Scan for the cell matching the given text and deliver its [x, y] coordinate at center. 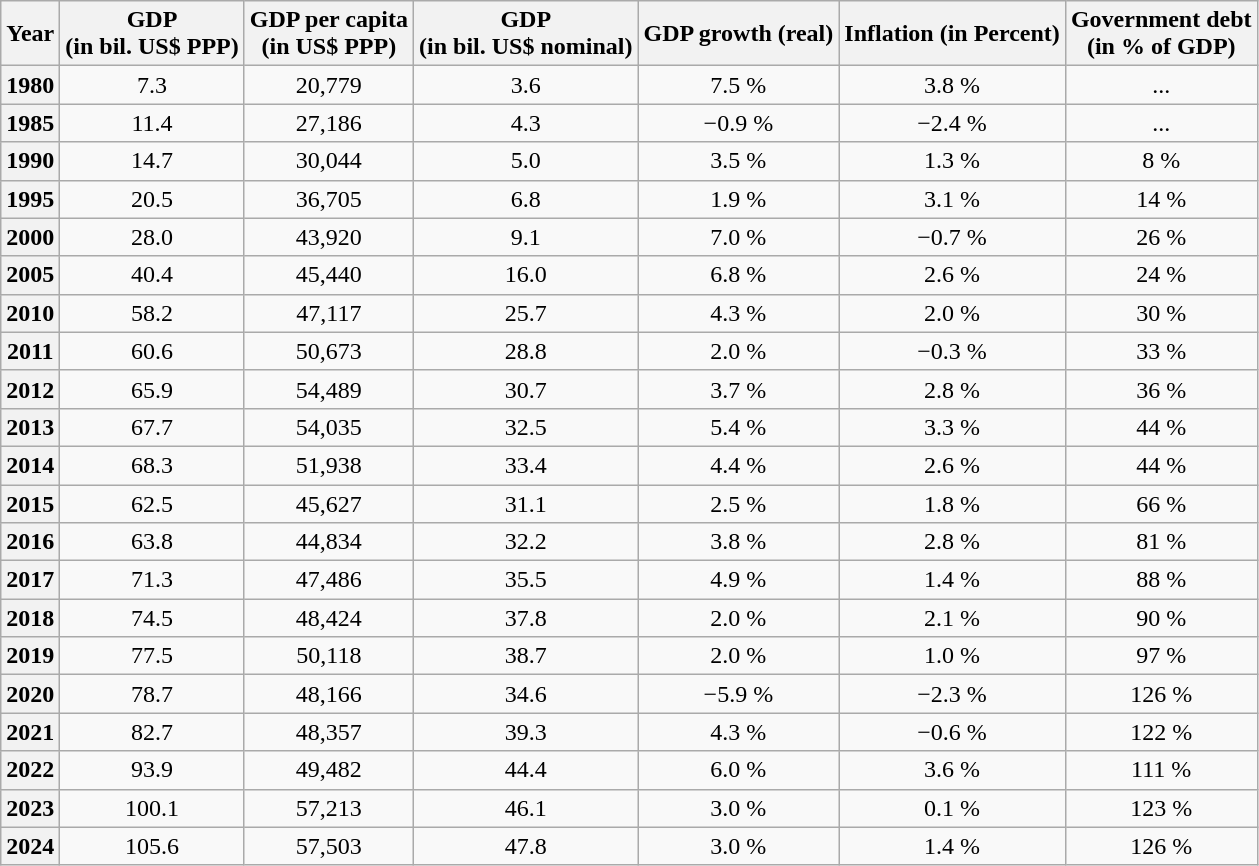
48,424 [328, 618]
26 % [1161, 237]
66 % [1161, 503]
97 % [1161, 656]
63.8 [152, 542]
47,486 [328, 580]
58.2 [152, 313]
28.0 [152, 237]
11.4 [152, 123]
1.9 % [738, 199]
GDP per capita(in US$ PPP) [328, 34]
105.6 [152, 846]
16.0 [526, 275]
2022 [30, 770]
2013 [30, 427]
36 % [1161, 389]
122 % [1161, 732]
2023 [30, 808]
71.3 [152, 580]
30.7 [526, 389]
30 % [1161, 313]
50,118 [328, 656]
2.1 % [952, 618]
44.4 [526, 770]
60.6 [152, 351]
2020 [30, 694]
2021 [30, 732]
4.3 [526, 123]
2016 [30, 542]
2005 [30, 275]
32.2 [526, 542]
78.7 [152, 694]
40.4 [152, 275]
93.9 [152, 770]
62.5 [152, 503]
67.7 [152, 427]
27,186 [328, 123]
2011 [30, 351]
39.3 [526, 732]
2012 [30, 389]
2015 [30, 503]
37.8 [526, 618]
35.5 [526, 580]
44,834 [328, 542]
48,357 [328, 732]
51,938 [328, 465]
49,482 [328, 770]
100.1 [152, 808]
−2.4 % [952, 123]
38.7 [526, 656]
14 % [1161, 199]
−0.3 % [952, 351]
1.0 % [952, 656]
2014 [30, 465]
6.8 [526, 199]
−2.3 % [952, 694]
1995 [30, 199]
3.7 % [738, 389]
5.4 % [738, 427]
90 % [1161, 618]
47,117 [328, 313]
4.9 % [738, 580]
6.0 % [738, 770]
57,213 [328, 808]
2010 [30, 313]
2017 [30, 580]
82.7 [152, 732]
48,166 [328, 694]
3.6 [526, 85]
88 % [1161, 580]
7.5 % [738, 85]
8 % [1161, 161]
3.5 % [738, 161]
111 % [1161, 770]
9.1 [526, 237]
50,673 [328, 351]
2019 [30, 656]
43,920 [328, 237]
Government debt(in % of GDP) [1161, 34]
34.6 [526, 694]
24 % [1161, 275]
20.5 [152, 199]
−0.9 % [738, 123]
5.0 [526, 161]
45,440 [328, 275]
3.3 % [952, 427]
36,705 [328, 199]
33 % [1161, 351]
6.8 % [738, 275]
1985 [30, 123]
4.4 % [738, 465]
46.1 [526, 808]
28.8 [526, 351]
GDP(in bil. US$ nominal) [526, 34]
68.3 [152, 465]
2000 [30, 237]
1990 [30, 161]
−5.9 % [738, 694]
−0.6 % [952, 732]
1980 [30, 85]
2.5 % [738, 503]
30,044 [328, 161]
14.7 [152, 161]
1.3 % [952, 161]
32.5 [526, 427]
7.0 % [738, 237]
20,779 [328, 85]
123 % [1161, 808]
33.4 [526, 465]
81 % [1161, 542]
−0.7 % [952, 237]
77.5 [152, 656]
47.8 [526, 846]
74.5 [152, 618]
25.7 [526, 313]
54,489 [328, 389]
1.8 % [952, 503]
57,503 [328, 846]
GDP(in bil. US$ PPP) [152, 34]
GDP growth (real) [738, 34]
54,035 [328, 427]
3.1 % [952, 199]
3.6 % [952, 770]
2018 [30, 618]
31.1 [526, 503]
7.3 [152, 85]
Year [30, 34]
0.1 % [952, 808]
Inflation (in Percent) [952, 34]
2024 [30, 846]
65.9 [152, 389]
45,627 [328, 503]
